For the text-containing cell, return its midpoint in (X, Y) coordinate format. 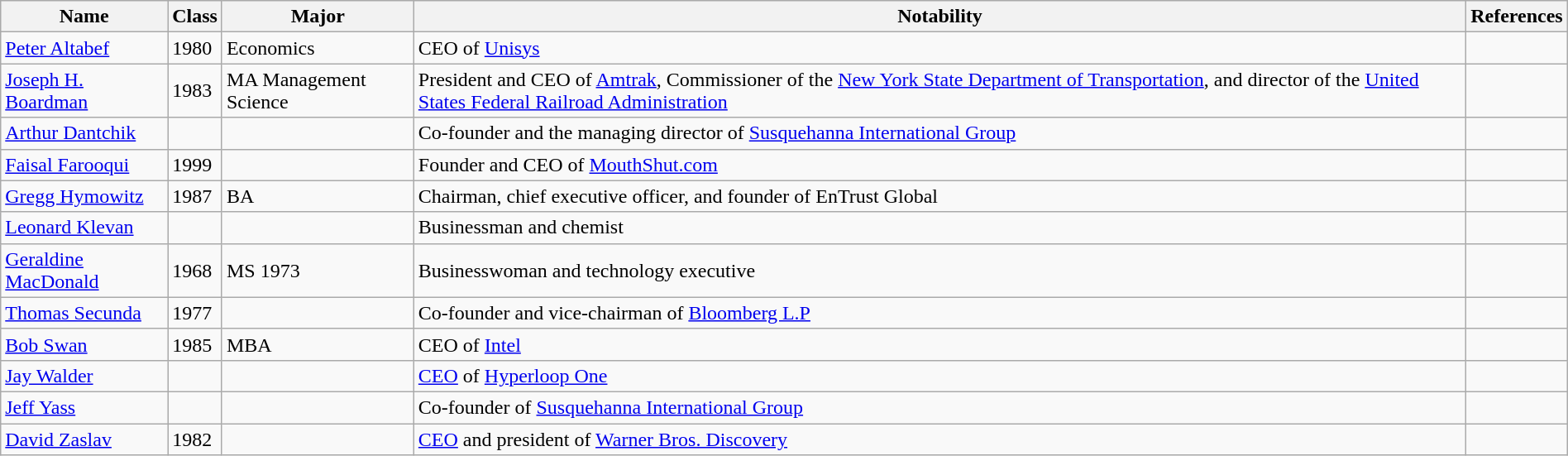
References (1517, 17)
Businessman and chemist (939, 228)
1982 (195, 439)
Notability (939, 17)
1985 (195, 344)
Chairman, chief executive officer, and founder of EnTrust Global (939, 196)
Bob Swan (84, 344)
1987 (195, 196)
Major (318, 17)
1977 (195, 313)
Name (84, 17)
David Zaslav (84, 439)
MA Management Science (318, 91)
MBA (318, 344)
Arthur Dantchik (84, 133)
1983 (195, 91)
Leonard Klevan (84, 228)
Peter Altabef (84, 48)
CEO of Intel (939, 344)
1999 (195, 165)
MS 1973 (318, 270)
BA (318, 196)
Jay Walder (84, 376)
Geraldine MacDonald (84, 270)
Co-founder and the managing director of Susquehanna International Group (939, 133)
CEO of Unisys (939, 48)
Gregg Hymowitz (84, 196)
1980 (195, 48)
Co-founder and vice-chairman of Bloomberg L.P (939, 313)
Jeff Yass (84, 407)
Faisal Farooqui (84, 165)
Class (195, 17)
Co-founder of Susquehanna International Group (939, 407)
Economics (318, 48)
CEO and president of Warner Bros. Discovery (939, 439)
Businesswoman and technology executive (939, 270)
Founder and CEO of MouthShut.com (939, 165)
1968 (195, 270)
Joseph H. Boardman (84, 91)
Thomas Secunda (84, 313)
CEO of Hyperloop One (939, 376)
